Extract the [X, Y] coordinate from the center of the cell holding the provided text.  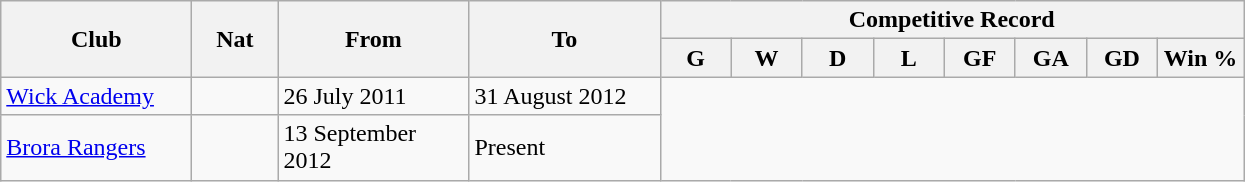
Win % [1200, 58]
To [564, 39]
GD [1122, 58]
13 September 2012 [374, 148]
Club [96, 39]
W [766, 58]
From [374, 39]
Wick Academy [96, 96]
31 August 2012 [564, 96]
26 July 2011 [374, 96]
Present [564, 148]
L [908, 58]
D [838, 58]
G [696, 58]
Brora Rangers [96, 148]
GF [980, 58]
Competitive Record [952, 20]
Nat [235, 39]
GA [1050, 58]
